Identify which cell holds the provided text, then report its [x, y] central coordinate. 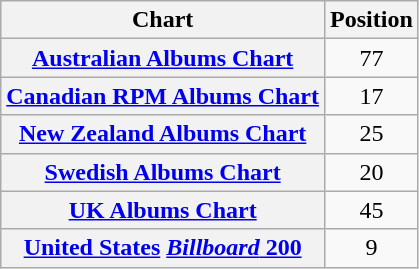
Canadian RPM Albums Chart [163, 96]
45 [372, 210]
Position [372, 20]
77 [372, 58]
17 [372, 96]
New Zealand Albums Chart [163, 134]
Chart [163, 20]
United States Billboard 200 [163, 248]
9 [372, 248]
Swedish Albums Chart [163, 172]
UK Albums Chart [163, 210]
Australian Albums Chart [163, 58]
20 [372, 172]
25 [372, 134]
